Determine the [X, Y] coordinate at the center of the cell enclosing the given text.  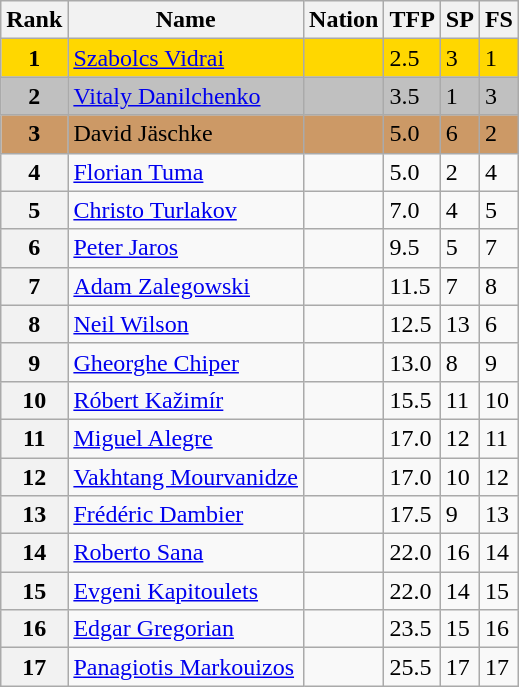
Róbert Kažimír [186, 400]
13.0 [412, 362]
7.0 [412, 210]
Vitaly Danilchenko [186, 96]
23.5 [412, 629]
Nation [344, 20]
3.5 [412, 96]
Frédéric Dambier [186, 515]
Vakhtang Mourvanidze [186, 477]
SP [460, 20]
Rank [34, 20]
Edgar Gregorian [186, 629]
Roberto Sana [186, 553]
Panagiotis Markouizos [186, 667]
Gheorghe Chiper [186, 362]
Name [186, 20]
17.5 [412, 515]
Szabolcs Vidrai [186, 58]
Evgeni Kapitoulets [186, 591]
Peter Jaros [186, 248]
15.5 [412, 400]
Miguel Alegre [186, 438]
12.5 [412, 324]
FS [498, 20]
Neil Wilson [186, 324]
Florian Tuma [186, 172]
11.5 [412, 286]
25.5 [412, 667]
2.5 [412, 58]
TFP [412, 20]
Christo Turlakov [186, 210]
David Jäschke [186, 134]
9.5 [412, 248]
Adam Zalegowski [186, 286]
